Find where the given text appears and provide that cell's center as [x, y] coordinate. 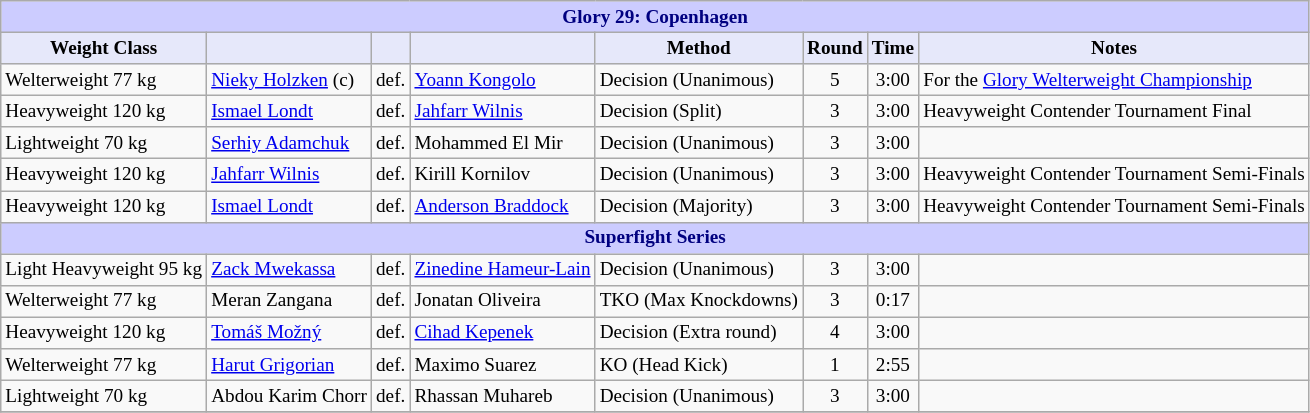
Nieky Holzken (c) [290, 80]
Maximo Suarez [502, 365]
Decision (Split) [698, 111]
Round [836, 48]
Method [698, 48]
Tomáš Možný [290, 333]
Jonatan Oliveira [502, 301]
Heavyweight Contender Tournament Final [1114, 111]
Cihad Kepenek [502, 333]
4 [836, 333]
Weight Class [104, 48]
Decision (Majority) [698, 206]
Rhassan Muhareb [502, 396]
Glory 29: Copenhagen [656, 17]
Decision (Extra round) [698, 333]
Superfight Series [656, 238]
Kirill Kornilov [502, 175]
Abdou Karim Chorr [290, 396]
Light Heavyweight 95 kg [104, 270]
Zack Mwekassa [290, 270]
0:17 [892, 301]
5 [836, 80]
Mohammed El Mir [502, 143]
1 [836, 365]
Serhiy Adamchuk [290, 143]
Anderson Braddock [502, 206]
2:55 [892, 365]
For the Glory Welterweight Championship [1114, 80]
KO (Head Kick) [698, 365]
Zinedine Hameur-Lain [502, 270]
TKO (Max Knockdowns) [698, 301]
Harut Grigorian [290, 365]
Notes [1114, 48]
Yoann Kongolo [502, 80]
Meran Zangana [290, 301]
Time [892, 48]
